For the text-containing cell, return its midpoint in [x, y] coordinate format. 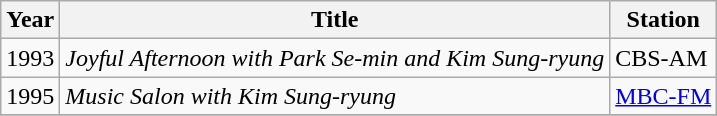
Title [335, 20]
1995 [30, 96]
Year [30, 20]
Station [664, 20]
1993 [30, 58]
Joyful Afternoon with Park Se-min and Kim Sung-ryung [335, 58]
Music Salon with Kim Sung-ryung [335, 96]
MBC-FM [664, 96]
CBS-AM [664, 58]
